Scan for the cell matching the given text and deliver its [X, Y] coordinate at center. 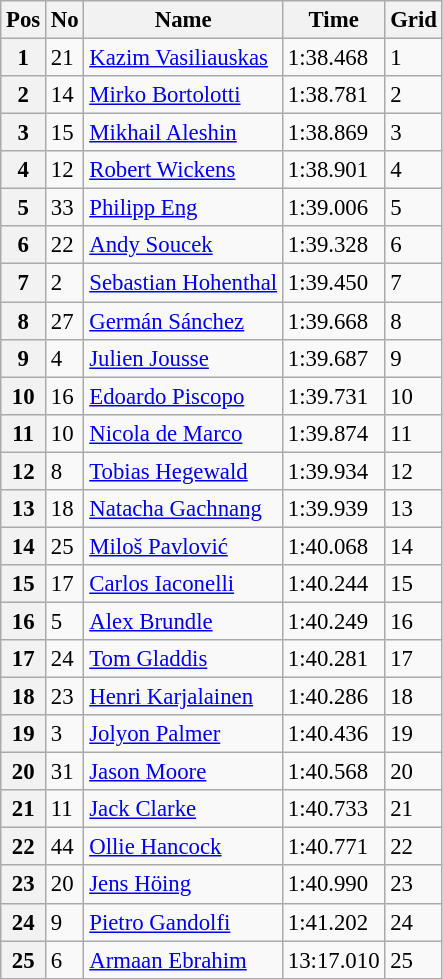
Mikhail Aleshin [184, 133]
Kazim Vasiliauskas [184, 58]
44 [65, 847]
Robert Wickens [184, 170]
1:39.731 [333, 396]
1:38.869 [333, 133]
1:41.202 [333, 922]
Tobias Hegewald [184, 471]
1:38.468 [333, 58]
Andy Soucek [184, 245]
1:40.771 [333, 847]
Pietro Gandolfi [184, 922]
Edoardo Piscopo [184, 396]
Sebastian Hohenthal [184, 283]
Time [333, 20]
1:40.568 [333, 772]
1:39.450 [333, 283]
1:40.286 [333, 697]
1:39.668 [333, 321]
No [65, 20]
Jolyon Palmer [184, 734]
1:39.328 [333, 245]
Ollie Hancock [184, 847]
1:40.068 [333, 546]
1:39.687 [333, 358]
Armaan Ebrahim [184, 960]
Tom Gladdis [184, 659]
1:40.281 [333, 659]
1:39.934 [333, 471]
Nicola de Marco [184, 433]
Germán Sánchez [184, 321]
1:38.781 [333, 95]
Jason Moore [184, 772]
Philipp Eng [184, 208]
27 [65, 321]
13:17.010 [333, 960]
1:40.436 [333, 734]
Name [184, 20]
Carlos Iaconelli [184, 584]
Henri Karjalainen [184, 697]
Miloš Pavlović [184, 546]
Julien Jousse [184, 358]
1:40.244 [333, 584]
Alex Brundle [184, 621]
Natacha Gachnang [184, 509]
Grid [414, 20]
Pos [24, 20]
31 [65, 772]
Jack Clarke [184, 809]
1:40.733 [333, 809]
1:40.990 [333, 885]
1:39.874 [333, 433]
33 [65, 208]
1:39.006 [333, 208]
Jens Höing [184, 885]
1:40.249 [333, 621]
1:38.901 [333, 170]
1:39.939 [333, 509]
Mirko Bortolotti [184, 95]
